Scan for the cell matching the given text and deliver its (X, Y) coordinate at center. 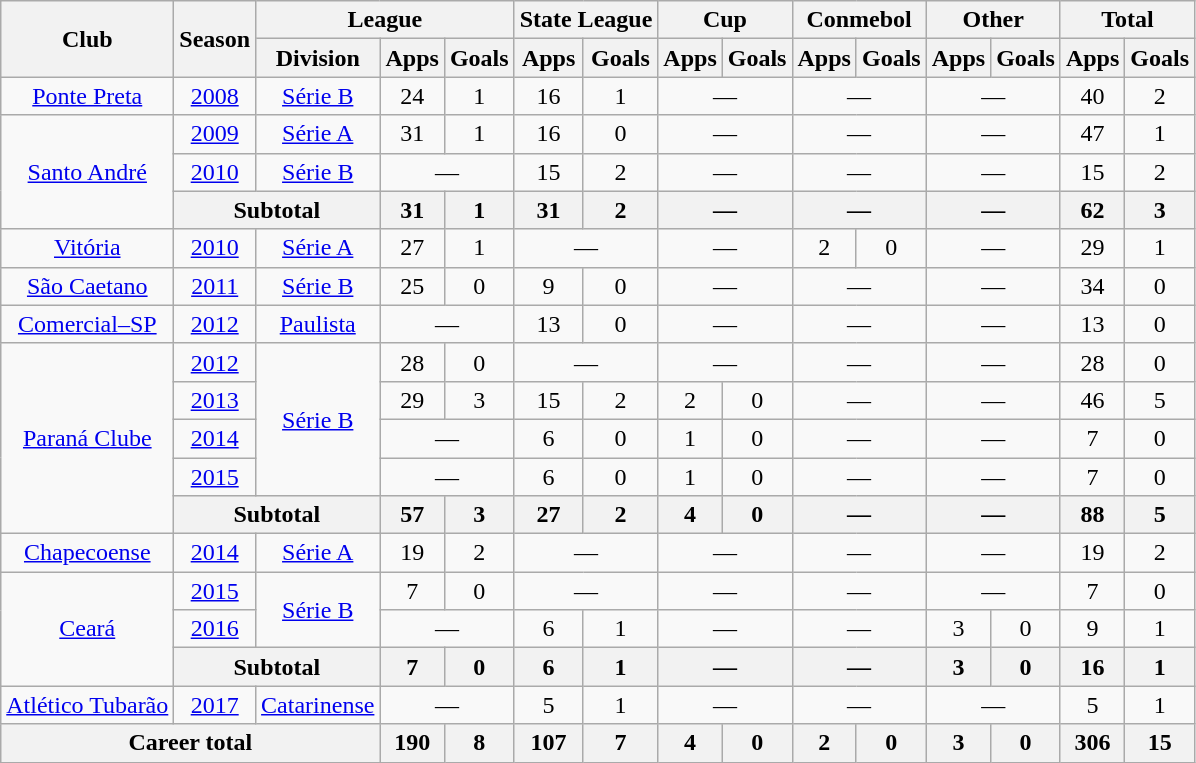
Club (88, 39)
Season (215, 39)
Paraná Clube (88, 438)
2017 (215, 705)
34 (1092, 286)
47 (1092, 134)
46 (1092, 400)
25 (412, 286)
Comercial–SP (88, 324)
Conmebol (859, 20)
2016 (215, 629)
State League (586, 20)
São Caetano (88, 286)
Santo André (88, 172)
Ceará (88, 629)
Cup (725, 20)
Catarinense (318, 705)
306 (1092, 743)
2013 (215, 400)
Career total (190, 743)
Vitória (88, 248)
Total (1127, 20)
190 (412, 743)
88 (1092, 515)
Atlético Tubarão (88, 705)
Chapecoense (88, 553)
2011 (215, 286)
League (386, 20)
62 (1092, 210)
8 (479, 743)
57 (412, 515)
2008 (215, 96)
107 (548, 743)
Paulista (318, 324)
40 (1092, 96)
24 (412, 96)
Other (993, 20)
2009 (215, 134)
Division (318, 58)
Ponte Preta (88, 96)
